Identify which cell holds the provided text, then report its (x, y) central coordinate. 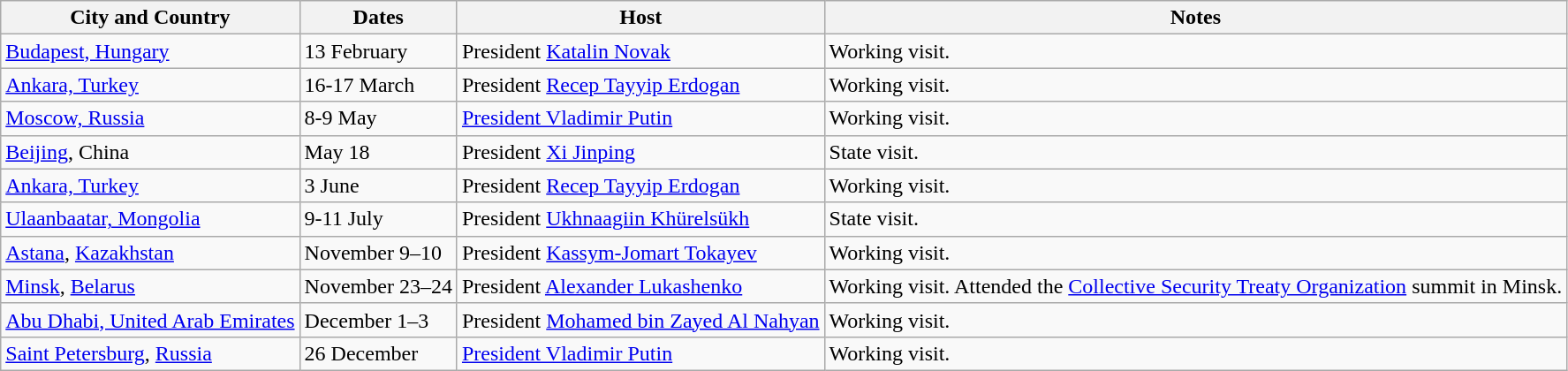
December 1–3 (378, 320)
9-11 July (378, 219)
Astana, Kazakhstan (150, 253)
Notes (1196, 18)
President Kassym-Jomart Tokayev (640, 253)
Dates (378, 18)
Budapest, Hungary (150, 51)
President Xi Jinping (640, 152)
Saint Petersburg, Russia (150, 353)
President Ukhnaagiin Khürelsükh (640, 219)
Ulaanbaatar, Mongolia (150, 219)
November 9–10 (378, 253)
26 December (378, 353)
8-9 May (378, 118)
13 February (378, 51)
Moscow, Russia (150, 118)
President Katalin Novak (640, 51)
Host (640, 18)
November 23–24 (378, 286)
May 18 (378, 152)
Minsk, Belarus (150, 286)
3 June (378, 185)
City and Country (150, 18)
16-17 March (378, 85)
Abu Dhabi, United Arab Emirates (150, 320)
Working visit. Attended the Collective Security Treaty Organization summit in Minsk. (1196, 286)
President Alexander Lukashenko (640, 286)
Beijing, China (150, 152)
President Mohamed bin Zayed Al Nahyan (640, 320)
